Return (x, y) of the center of cell containing provided text 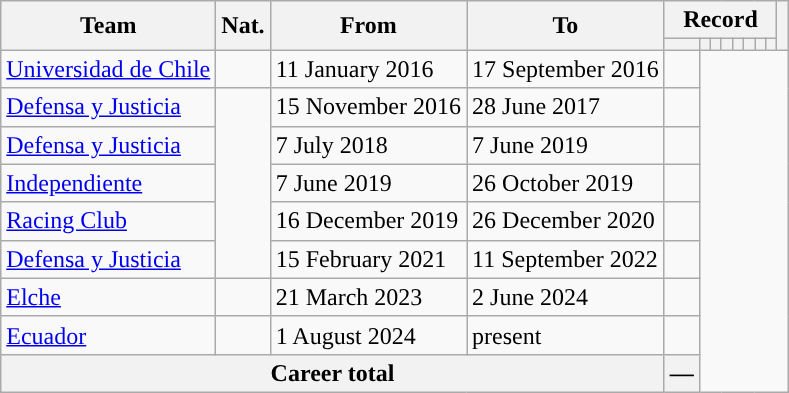
15 February 2021 (368, 259)
11 January 2016 (368, 69)
11 September 2022 (566, 259)
Independiente (108, 183)
7 July 2018 (368, 145)
— (682, 373)
16 December 2019 (368, 221)
1 August 2024 (368, 335)
26 December 2020 (566, 221)
26 October 2019 (566, 183)
Team (108, 26)
Universidad de Chile (108, 69)
From (368, 26)
15 November 2016 (368, 107)
Ecuador (108, 335)
Nat. (243, 26)
2 June 2024 (566, 297)
Racing Club (108, 221)
21 March 2023 (368, 297)
Elche (108, 297)
28 June 2017 (566, 107)
To (566, 26)
17 September 2016 (566, 69)
Career total (332, 373)
present (566, 335)
Record (720, 20)
